Extract the (x, y) coordinate from the center of the cell holding the provided text.  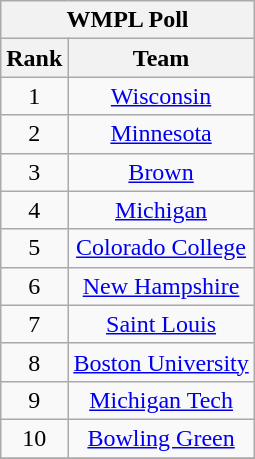
6 (34, 286)
7 (34, 324)
Brown (161, 172)
Bowling Green (161, 438)
New Hampshire (161, 286)
1 (34, 96)
Rank (34, 58)
Minnesota (161, 134)
4 (34, 210)
Boston University (161, 362)
3 (34, 172)
Team (161, 58)
Michigan Tech (161, 400)
WMPL Poll (128, 20)
2 (34, 134)
Michigan (161, 210)
8 (34, 362)
9 (34, 400)
5 (34, 248)
10 (34, 438)
Saint Louis (161, 324)
Colorado College (161, 248)
Wisconsin (161, 96)
